Locate the cell with the specified text and output its (X, Y) center coordinate. 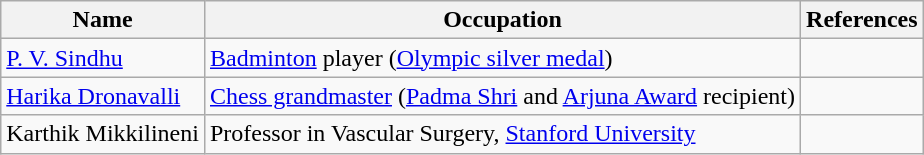
References (862, 20)
Occupation (502, 20)
Karthik Mikkilineni (103, 134)
Chess grandmaster (Padma Shri and Arjuna Award recipient) (502, 96)
Professor in Vascular Surgery, Stanford University (502, 134)
Harika Dronavalli (103, 96)
Badminton player (Olympic silver medal) (502, 58)
P. V. Sindhu (103, 58)
Name (103, 20)
